Identify which cell holds the provided text, then report its (X, Y) central coordinate. 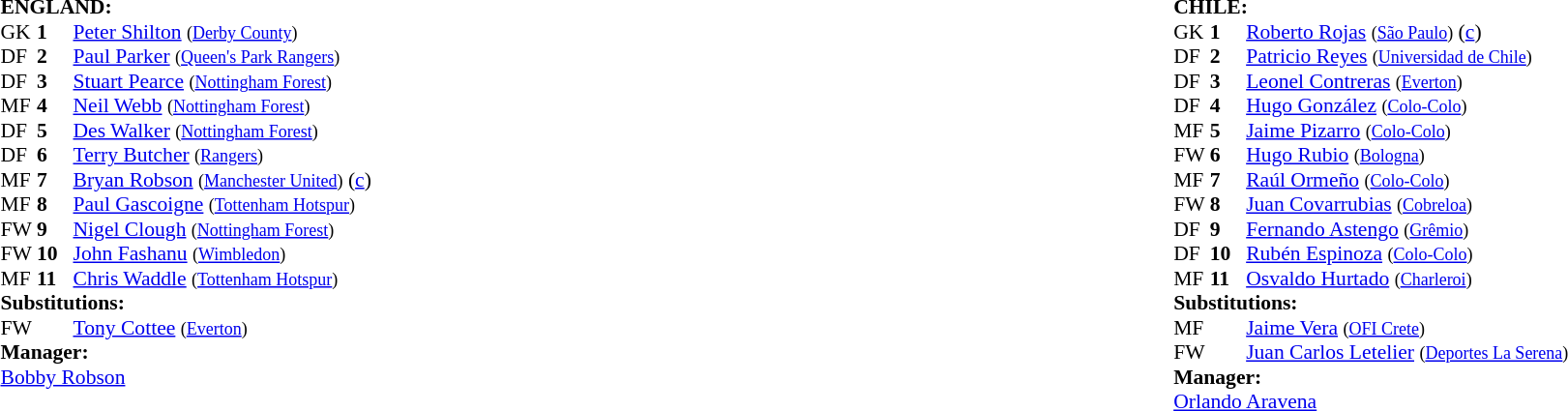
Bryan Robson (Manchester United) (c) (222, 180)
Bobby Robson (186, 377)
Chris Waddle (Tottenham Hotspur) (222, 279)
Tony Cottee (Everton) (222, 328)
Roberto Rojas (São Paulo) (c) (1406, 32)
Hugo Rubio (Bologna) (1406, 156)
Terry Butcher (Rangers) (222, 156)
Stuart Pearce (Nottingham Forest) (222, 81)
Des Walker (Nottingham Forest) (222, 131)
Jaime Pizarro (Colo-Colo) (1406, 131)
Peter Shilton (Derby County) (222, 32)
Patricio Reyes (Universidad de Chile) (1406, 57)
Osvaldo Hurtado (Charleroi) (1406, 279)
Nigel Clough (Nottingham Forest) (222, 229)
Paul Gascoigne (Tottenham Hotspur) (222, 204)
John Fashanu (Wimbledon) (222, 254)
Juan Covarrubias (Cobreloa) (1406, 204)
Raúl Ormeño (Colo-Colo) (1406, 180)
Leonel Contreras (Everton) (1406, 81)
Neil Webb (Nottingham Forest) (222, 105)
Jaime Vera (OFI Crete) (1406, 328)
Juan Carlos Letelier (Deportes La Serena) (1406, 353)
Rubén Espinoza (Colo-Colo) (1406, 254)
Fernando Astengo (Grêmio) (1406, 229)
Paul Parker (Queen's Park Rangers) (222, 57)
Hugo González (Colo-Colo) (1406, 105)
